Find where the given text appears and provide that cell's center as (X, Y) coordinate. 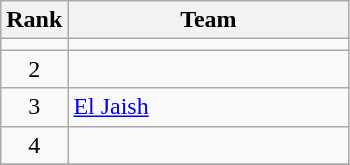
3 (34, 107)
2 (34, 69)
Team (208, 20)
4 (34, 145)
Rank (34, 20)
El Jaish (208, 107)
